From the cell containing the given text, extract its center point as [x, y] coordinate. 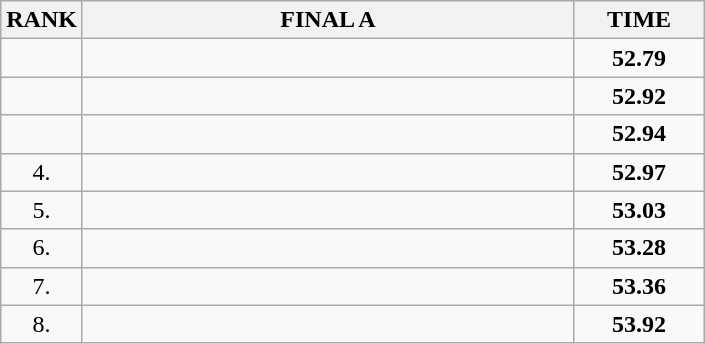
52.79 [640, 58]
52.94 [640, 134]
53.36 [640, 286]
7. [42, 286]
52.92 [640, 96]
6. [42, 248]
53.03 [640, 210]
4. [42, 172]
5. [42, 210]
53.92 [640, 324]
TIME [640, 20]
FINAL A [328, 20]
RANK [42, 20]
52.97 [640, 172]
8. [42, 324]
53.28 [640, 248]
